Pinpoint the cell where the given text exists, returning its (x, y) midpoint coordinate. 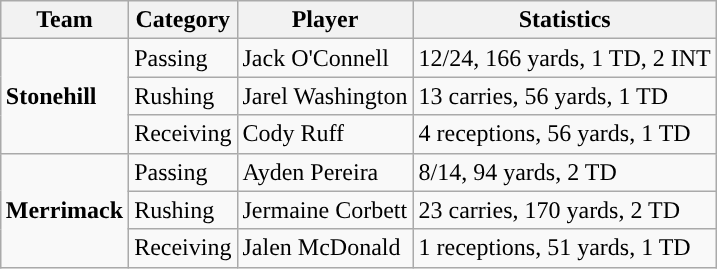
1 receptions, 51 yards, 1 TD (564, 248)
Statistics (564, 20)
23 carries, 170 yards, 2 TD (564, 210)
Jack O'Connell (325, 58)
4 receptions, 56 yards, 1 TD (564, 134)
8/14, 94 yards, 2 TD (564, 172)
13 carries, 56 yards, 1 TD (564, 96)
Player (325, 20)
Stonehill (64, 96)
Category (183, 20)
Ayden Pereira (325, 172)
Jermaine Corbett (325, 210)
12/24, 166 yards, 1 TD, 2 INT (564, 58)
Team (64, 20)
Cody Ruff (325, 134)
Merrimack (64, 210)
Jalen McDonald (325, 248)
Jarel Washington (325, 96)
